Return [x, y] of the center of cell containing provided text 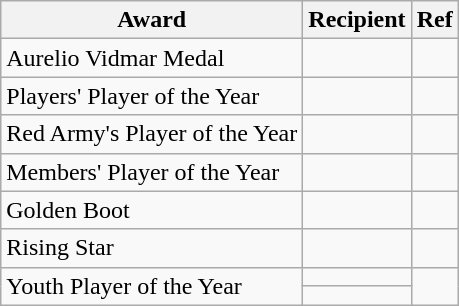
Golden Boot [152, 210]
Rising Star [152, 248]
Aurelio Vidmar Medal [152, 58]
Ref [434, 20]
Recipient [357, 20]
Players' Player of the Year [152, 96]
Members' Player of the Year [152, 172]
Award [152, 20]
Red Army's Player of the Year [152, 134]
Youth Player of the Year [152, 286]
